Output the (x, y) coordinate of the center of the cell containing the given text.  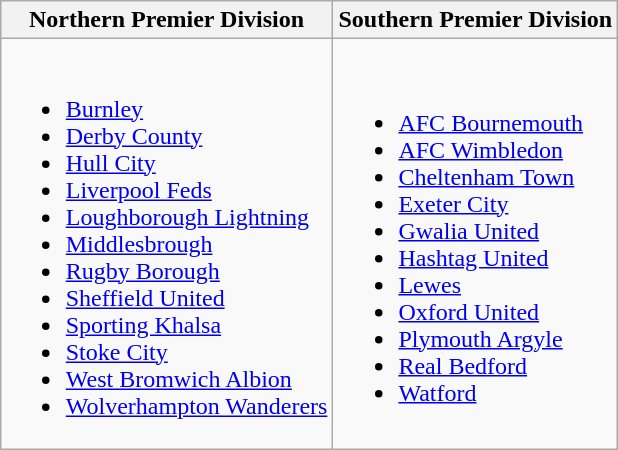
AFC BournemouthAFC WimbledonCheltenham TownExeter CityGwalia UnitedHashtag UnitedLewesOxford UnitedPlymouth ArgyleReal BedfordWatford (476, 244)
Southern Premier Division (476, 20)
Northern Premier Division (166, 20)
